Search for the cell housing the specified text and yield its [X, Y] center coordinate. 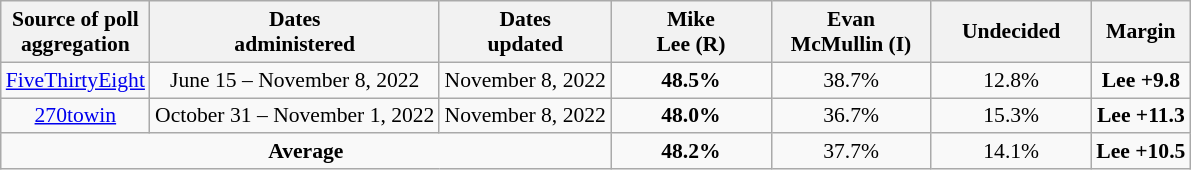
Lee +10.5 [1140, 152]
36.7% [851, 116]
Source of pollaggregation [76, 32]
FiveThirtyEight [76, 80]
Lee +9.8 [1140, 80]
270towin [76, 116]
EvanMcMullin (I) [851, 32]
14.1% [1011, 152]
Average [306, 152]
Undecided [1011, 32]
48.0% [691, 116]
37.7% [851, 152]
38.7% [851, 80]
Margin [1140, 32]
MikeLee (R) [691, 32]
15.3% [1011, 116]
12.8% [1011, 80]
Datesadministered [295, 32]
June 15 – November 8, 2022 [295, 80]
Datesupdated [524, 32]
Lee +11.3 [1140, 116]
48.2% [691, 152]
48.5% [691, 80]
October 31 – November 1, 2022 [295, 116]
